Extract the (X, Y) coordinate from the center of the cell holding the provided text.  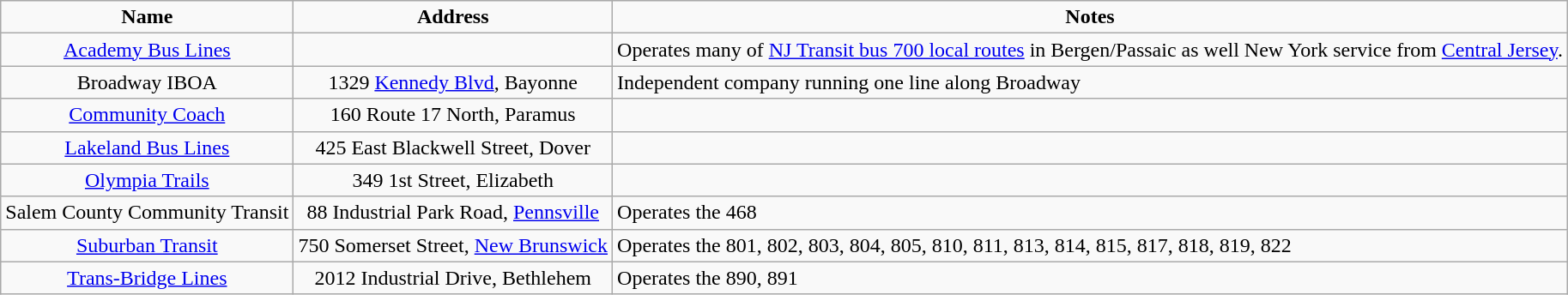
Operates the 801, 802, 803, 804, 805, 810, 811, 813, 814, 815, 817, 818, 819, 822 (1090, 245)
Olympia Trails (148, 180)
88 Industrial Park Road, Pennsville (453, 213)
Community Coach (148, 115)
Notes (1090, 17)
750 Somerset Street, New Brunswick (453, 245)
Lakeland Bus Lines (148, 147)
Operates many of NJ Transit bus 700 local routes in Bergen/Passaic as well New York service from Central Jersey. (1090, 50)
Independent company running one line along Broadway (1090, 82)
425 East Blackwell Street, Dover (453, 147)
Suburban Transit (148, 245)
Academy Bus Lines (148, 50)
Name (148, 17)
2012 Industrial Drive, Bethlehem (453, 278)
Address (453, 17)
1329 Kennedy Blvd, Bayonne (453, 82)
160 Route 17 North, Paramus (453, 115)
349 1st Street, Elizabeth (453, 180)
Operates the 890, 891 (1090, 278)
Salem County Community Transit (148, 213)
Broadway IBOA (148, 82)
Operates the 468 (1090, 213)
Trans-Bridge Lines (148, 278)
